Scan for the cell matching the given text and deliver its [X, Y] coordinate at center. 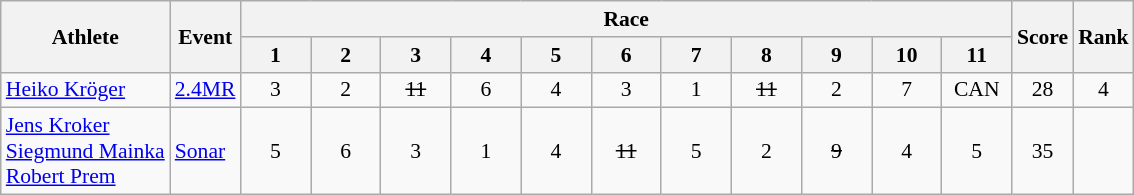
10 [907, 55]
28 [1042, 90]
2.4MR [206, 90]
Sonar [206, 152]
Heiko Kröger [86, 90]
Race [626, 19]
Jens KrokerSiegmund MainkaRobert Prem [86, 152]
35 [1042, 152]
Rank [1104, 36]
Score [1042, 36]
CAN [977, 90]
8 [766, 55]
Event [206, 36]
Athlete [86, 36]
